Return the [x, y] coordinate for the center point of the cell that contains the specified text.  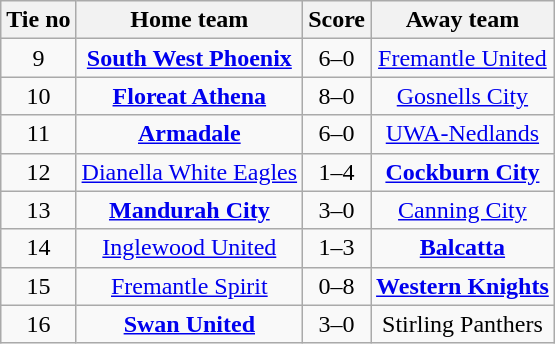
Cockburn City [463, 172]
Stirling Panthers [463, 324]
10 [38, 96]
14 [38, 248]
Mandurah City [190, 210]
Floreat Athena [190, 96]
1–3 [337, 248]
13 [38, 210]
1–4 [337, 172]
12 [38, 172]
16 [38, 324]
Swan United [190, 324]
Fremantle United [463, 58]
Inglewood United [190, 248]
Canning City [463, 210]
Fremantle Spirit [190, 286]
11 [38, 134]
0–8 [337, 286]
Dianella White Eagles [190, 172]
Western Knights [463, 286]
Armadale [190, 134]
Score [337, 20]
South West Phoenix [190, 58]
Home team [190, 20]
Gosnells City [463, 96]
Balcatta [463, 248]
Tie no [38, 20]
9 [38, 58]
8–0 [337, 96]
Away team [463, 20]
15 [38, 286]
UWA-Nedlands [463, 134]
